Scan for the cell matching the given text and deliver its [X, Y] coordinate at center. 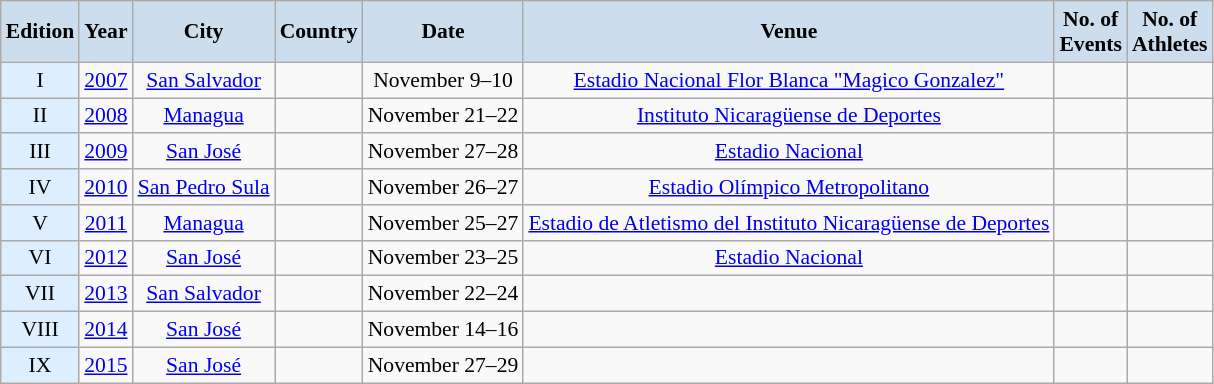
2010 [106, 187]
IX [40, 365]
2014 [106, 330]
No. of Events [1090, 32]
II [40, 116]
V [40, 223]
I [40, 80]
November 23–25 [444, 258]
IV [40, 187]
2011 [106, 223]
VIII [40, 330]
November 9–10 [444, 80]
Venue [788, 32]
2013 [106, 294]
Country [319, 32]
2015 [106, 365]
2007 [106, 80]
2008 [106, 116]
Instituto Nicaragüense de Deportes [788, 116]
November 26–27 [444, 187]
VII [40, 294]
Estadio de Atletismo del Instituto Nicaragüense de Deportes [788, 223]
November 27–29 [444, 365]
City [204, 32]
Estadio Olímpico Metropolitano [788, 187]
No. ofAthletes [1170, 32]
VI [40, 258]
Date [444, 32]
Estadio Nacional Flor Blanca "Magico Gonzalez" [788, 80]
November 14–16 [444, 330]
November 25–27 [444, 223]
San Pedro Sula [204, 187]
2012 [106, 258]
November 21–22 [444, 116]
2009 [106, 152]
Year [106, 32]
III [40, 152]
November 22–24 [444, 294]
Edition [40, 32]
November 27–28 [444, 152]
